Extract the (X, Y) coordinate from the center of the cell holding the provided text.  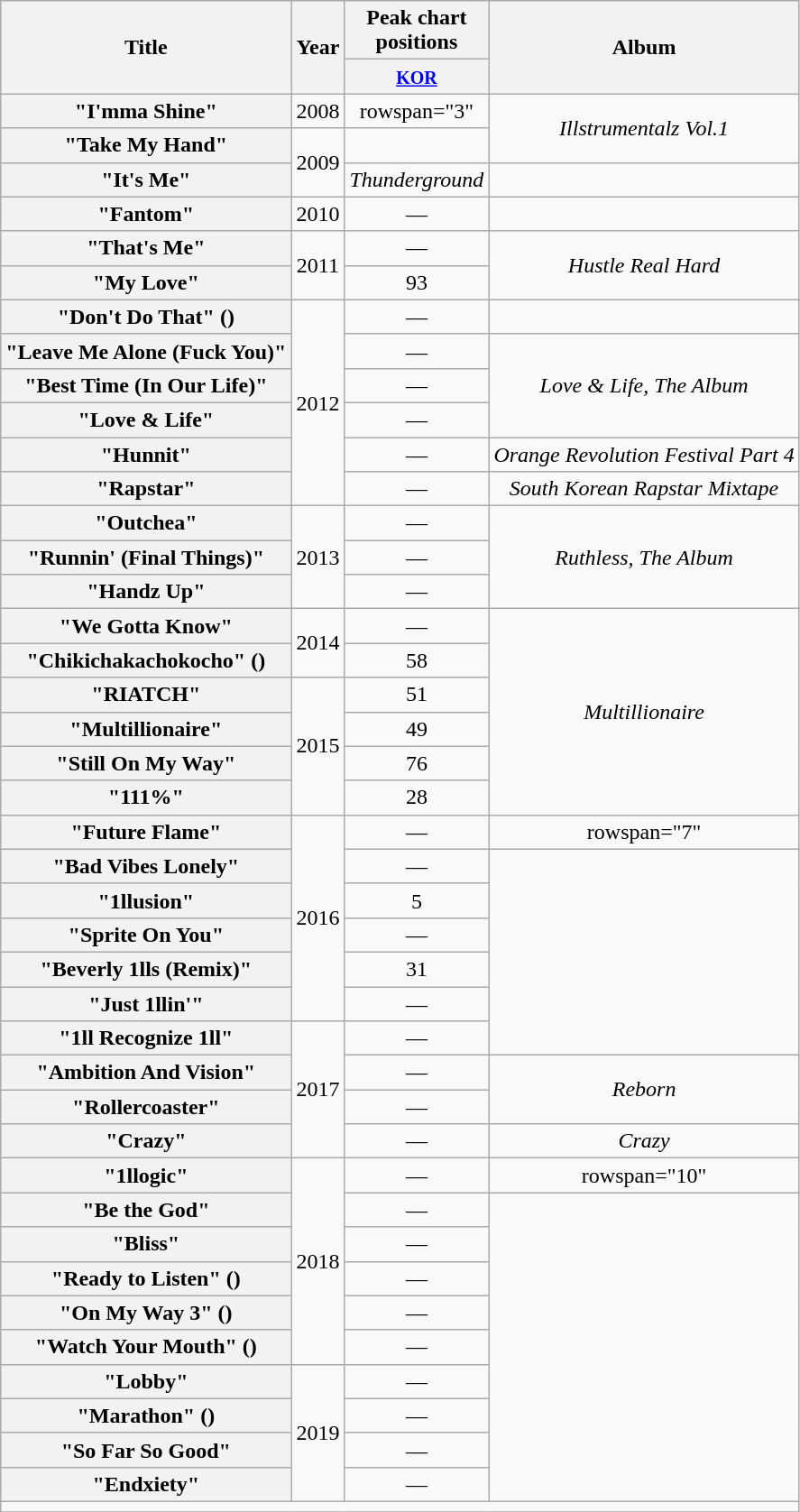
"Ready to Listen" () (146, 1278)
Illstrumentalz Vol.1 (644, 128)
"RIATCH" (146, 695)
2009 (317, 162)
"We Gotta Know" (146, 626)
Year (317, 47)
"So Far So Good" (146, 1450)
South Korean Rapstar Mixtape (644, 489)
rowspan="7" (644, 832)
"Sprite On You" (146, 935)
Ruthless, The Album (644, 558)
"Bad Vibes Lonely" (146, 866)
"1ll Recognize 1ll" (146, 1038)
"Watch Your Mouth" () (146, 1347)
"Beverly 1lls (Remix)" (146, 969)
"Marathon" () (146, 1415)
2015 (317, 746)
"Don't Do That" () (146, 317)
2010 (317, 214)
"Endxiety" (146, 1484)
2017 (317, 1090)
"1llogic" (146, 1175)
2012 (317, 402)
Hustle Real Hard (644, 265)
"Chikichakachokocho" () (146, 660)
76 (417, 763)
49 (417, 729)
Title (146, 47)
51 (417, 695)
"Take My Hand" (146, 145)
"Hunnit" (146, 454)
"Love & Life" (146, 419)
2018 (317, 1261)
"It's Me" (146, 180)
rowspan="3" (417, 111)
Orange Revolution Festival Part 4 (644, 454)
"Rollercoaster" (146, 1107)
"On My Way 3" () (146, 1313)
KOR (417, 77)
"Crazy" (146, 1141)
Thunderground (417, 180)
"Best Time (In Our Life)" (146, 385)
2014 (317, 643)
"Ambition And Vision" (146, 1073)
"Lobby" (146, 1381)
"Just 1llin'" (146, 1004)
"Leave Me Alone (Fuck You)" (146, 351)
2008 (317, 111)
"Rapstar" (146, 489)
"Multillionaire" (146, 729)
93 (417, 282)
5 (417, 900)
Crazy (644, 1141)
Reborn (644, 1090)
"Be the God" (146, 1210)
28 (417, 797)
"Future Flame" (146, 832)
rowspan="10" (644, 1175)
2016 (317, 917)
Love & Life, The Album (644, 385)
2013 (317, 558)
Multillionaire (644, 712)
"My Love" (146, 282)
"Handz Up" (146, 592)
"Outchea" (146, 523)
Peak chart positions (417, 31)
"1llusion" (146, 900)
31 (417, 969)
"Bliss" (146, 1244)
"111%" (146, 797)
"Fantom" (146, 214)
"I'mma Shine" (146, 111)
2019 (317, 1433)
"Runnin' (Final Things)" (146, 558)
"That's Me" (146, 248)
58 (417, 660)
"Still On My Way" (146, 763)
2011 (317, 265)
Album (644, 47)
